Search for the cell housing the specified text and yield its (X, Y) center coordinate. 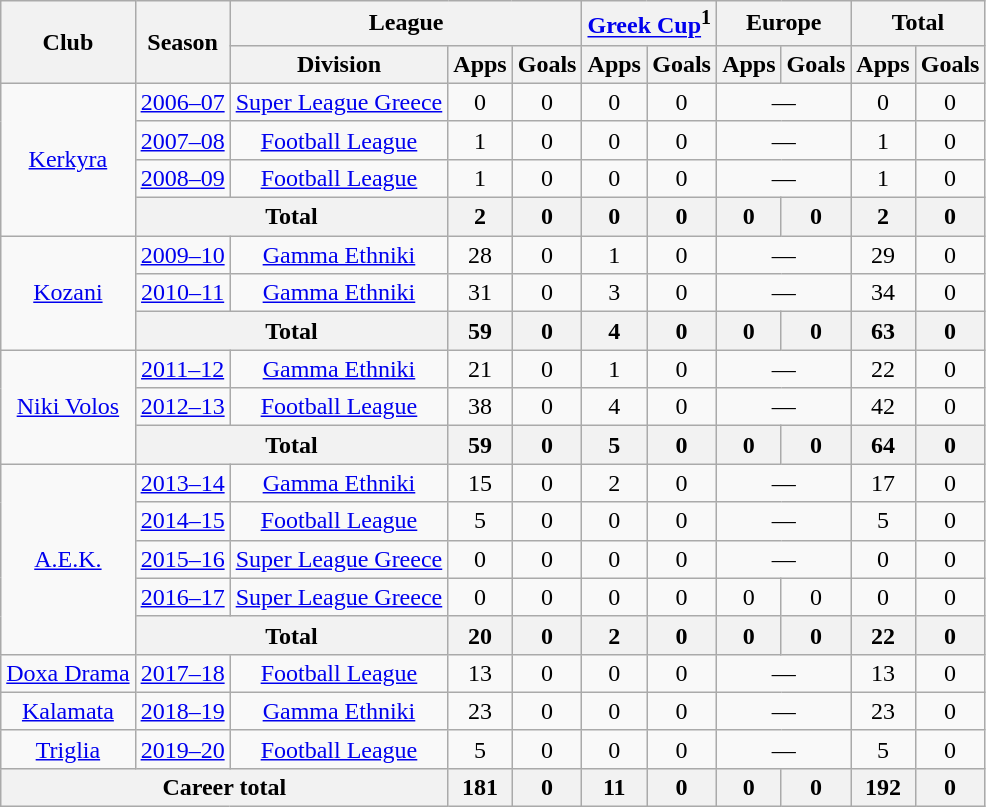
64 (883, 445)
38 (480, 407)
League (406, 24)
20 (480, 635)
11 (614, 787)
Kerkyra (68, 159)
34 (883, 293)
2009–10 (182, 255)
Niki Volos (68, 407)
192 (883, 787)
Triglia (68, 749)
2010–11 (182, 293)
2015–16 (182, 559)
2017–18 (182, 673)
Kozani (68, 293)
Greek Cup1 (650, 24)
2018–19 (182, 711)
2008–09 (182, 178)
2019–20 (182, 749)
181 (480, 787)
2006–07 (182, 102)
Kalamata (68, 711)
15 (480, 483)
42 (883, 407)
3 (614, 293)
A.E.K. (68, 559)
63 (883, 331)
2007–08 (182, 140)
31 (480, 293)
2013–14 (182, 483)
Doxa Drama (68, 673)
2016–17 (182, 597)
29 (883, 255)
2012–13 (182, 407)
Career total (224, 787)
21 (480, 369)
2011–12 (182, 369)
Europe (784, 24)
2014–15 (182, 521)
28 (480, 255)
17 (883, 483)
Season (182, 42)
Club (68, 42)
Division (339, 64)
